Determine the [x, y] coordinate at the center of the cell enclosing the given text.  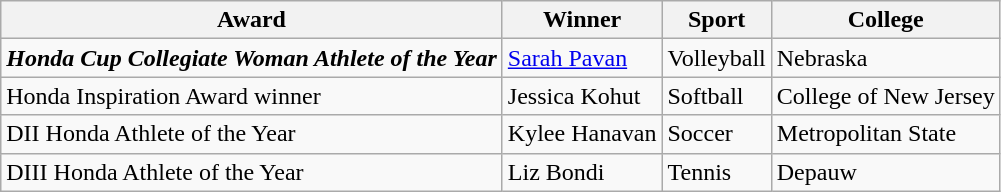
Depauw [886, 172]
Sport [716, 20]
Honda Inspiration Award winner [252, 96]
Tennis [716, 172]
Kylee Hanavan [582, 134]
Award [252, 20]
Winner [582, 20]
Honda Cup Collegiate Woman Athlete of the Year [252, 58]
Soccer [716, 134]
Liz Bondi [582, 172]
DIII Honda Athlete of the Year [252, 172]
Metropolitan State [886, 134]
Nebraska [886, 58]
Volleyball [716, 58]
College of New Jersey [886, 96]
College [886, 20]
DII Honda Athlete of the Year [252, 134]
Softball [716, 96]
Sarah Pavan [582, 58]
Jessica Kohut [582, 96]
